Pinpoint the cell where the given text exists, returning its (x, y) midpoint coordinate. 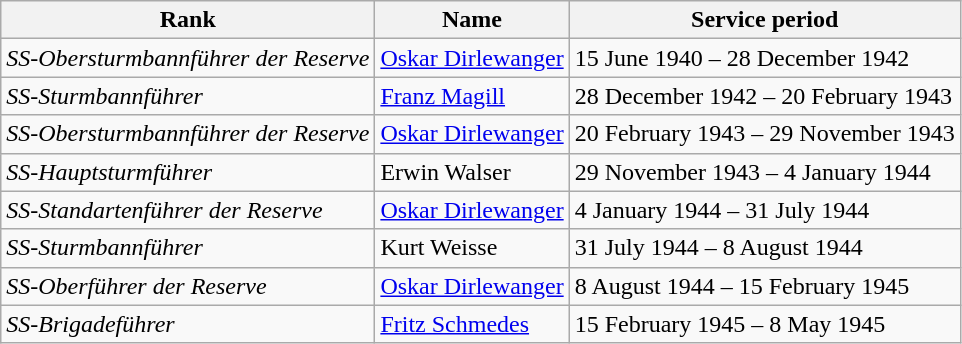
SS-Standartenführer der Reserve (188, 210)
Erwin Walser (472, 172)
Franz Magill (472, 96)
SS-Brigadeführer (188, 324)
29 November 1943 – 4 January 1944 (764, 172)
SS-Hauptsturmführer (188, 172)
Rank (188, 20)
31 July 1944 – 8 August 1944 (764, 248)
Service period (764, 20)
4 January 1944 – 31 July 1944 (764, 210)
Fritz Schmedes (472, 324)
15 June 1940 – 28 December 1942 (764, 58)
15 February 1945 – 8 May 1945 (764, 324)
Kurt Weisse (472, 248)
SS-Oberführer der Reserve (188, 286)
28 December 1942 – 20 February 1943 (764, 96)
20 February 1943 – 29 November 1943 (764, 134)
Name (472, 20)
8 August 1944 – 15 February 1945 (764, 286)
